Find where the given text appears and provide that cell's center as (X, Y) coordinate. 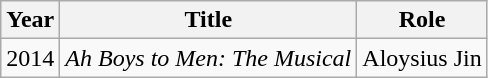
Role (422, 20)
Year (30, 20)
Aloysius Jin (422, 58)
2014 (30, 58)
Ah Boys to Men: The Musical (208, 58)
Title (208, 20)
